From the cell containing the given text, extract its center point as (X, Y) coordinate. 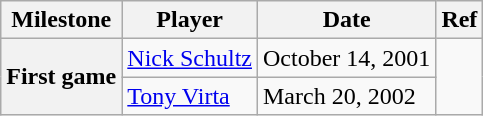
First game (62, 77)
Milestone (62, 20)
Tony Virta (190, 96)
Ref (460, 20)
Player (190, 20)
Nick Schultz (190, 58)
October 14, 2001 (346, 58)
Date (346, 20)
March 20, 2002 (346, 96)
